Capture the cell that displays the provided text and extract its (X, Y) central coordinate. 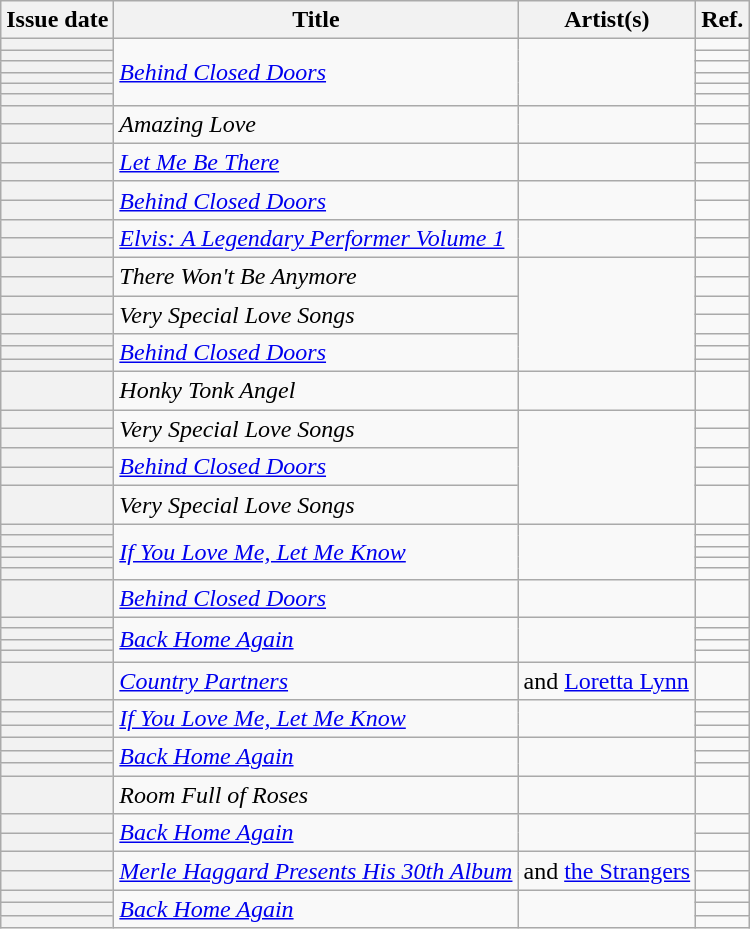
Issue date (58, 20)
Room Full of Roses (316, 795)
Artist(s) (607, 20)
Amazing Love (316, 124)
There Won't Be Anymore (316, 276)
Merle Haggard Presents His 30th Album (316, 871)
Ref. (722, 20)
and Loretta Lynn (607, 681)
Honky Tonk Angel (316, 391)
Let Me Be There (316, 162)
Elvis: A Legendary Performer Volume 1 (316, 238)
Title (316, 20)
Country Partners (316, 681)
and the Strangers (607, 871)
